Detect which cell encompasses the target text, then output its [x, y] center coordinate. 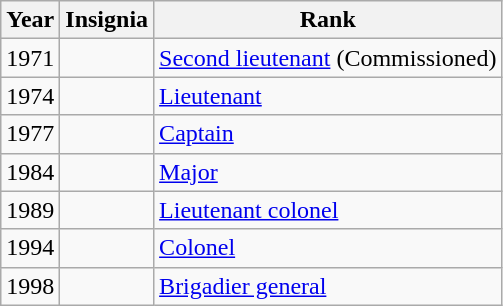
Brigadier general [328, 286]
1971 [30, 58]
Insignia [107, 20]
Captain [328, 134]
Lieutenant [328, 96]
1977 [30, 134]
Second lieutenant (Commissioned) [328, 58]
1974 [30, 96]
Rank [328, 20]
1994 [30, 248]
Year [30, 20]
1984 [30, 172]
1998 [30, 286]
1989 [30, 210]
Lieutenant colonel [328, 210]
Major [328, 172]
Colonel [328, 248]
